Capture the cell that displays the provided text and extract its [X, Y] central coordinate. 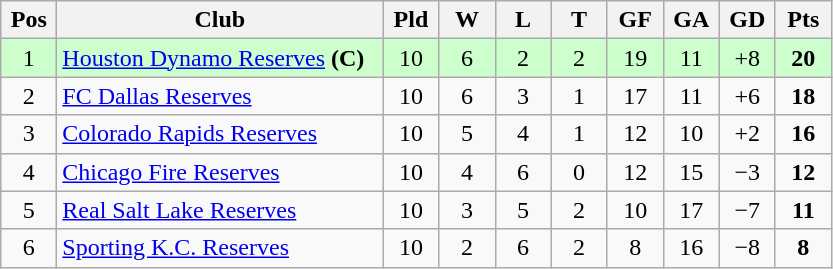
−3 [747, 172]
Club [220, 20]
Real Salt Lake Reserves [220, 210]
GD [747, 20]
Houston Dynamo Reserves (C) [220, 58]
Pts [803, 20]
FC Dallas Reserves [220, 96]
18 [803, 96]
Sporting K.C. Reserves [220, 248]
Colorado Rapids Reserves [220, 134]
Pld [411, 20]
GF [635, 20]
W [467, 20]
+2 [747, 134]
+6 [747, 96]
19 [635, 58]
−7 [747, 210]
−8 [747, 248]
T [579, 20]
20 [803, 58]
+8 [747, 58]
L [523, 20]
Chicago Fire Reserves [220, 172]
Pos [29, 20]
GA [691, 20]
0 [579, 172]
15 [691, 172]
